Detect which cell encompasses the target text, then output its (x, y) center coordinate. 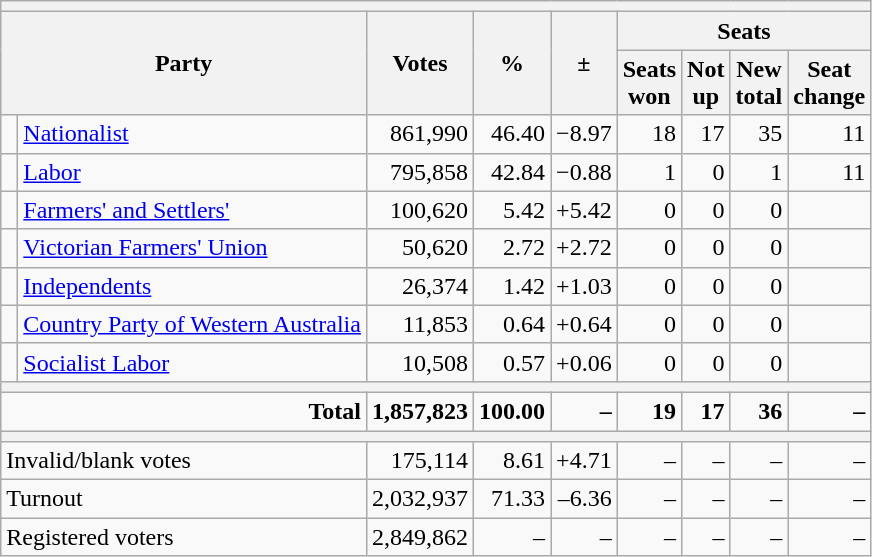
+0.06 (584, 362)
Total (184, 411)
0.64 (512, 324)
1,857,823 (420, 411)
861,990 (420, 134)
+5.42 (584, 210)
Socialist Labor (192, 362)
11,853 (420, 324)
Labor (192, 172)
50,620 (420, 248)
Notup (706, 82)
Nationalist (192, 134)
Seats (744, 31)
% (512, 64)
+4.71 (584, 461)
5.42 (512, 210)
Turnout (184, 499)
46.40 (512, 134)
2,032,937 (420, 499)
2.72 (512, 248)
35 (759, 134)
36 (759, 411)
100,620 (420, 210)
Invalid/blank votes (184, 461)
Independents (192, 286)
10,508 (420, 362)
1.42 (512, 286)
175,114 (420, 461)
Farmers' and Settlers' (192, 210)
100.00 (512, 411)
+1.03 (584, 286)
Seatchange (830, 82)
71.33 (512, 499)
18 (649, 134)
–6.36 (584, 499)
+0.64 (584, 324)
Party (184, 64)
± (584, 64)
19 (649, 411)
795,858 (420, 172)
8.61 (512, 461)
26,374 (420, 286)
+2.72 (584, 248)
Country Party of Western Australia (192, 324)
Seatswon (649, 82)
2,849,862 (420, 537)
0.57 (512, 362)
Votes (420, 64)
Newtotal (759, 82)
Victorian Farmers' Union (192, 248)
42.84 (512, 172)
−8.97 (584, 134)
−0.88 (584, 172)
Registered voters (184, 537)
